Extract the [x, y] coordinate from the center of the cell holding the provided text.  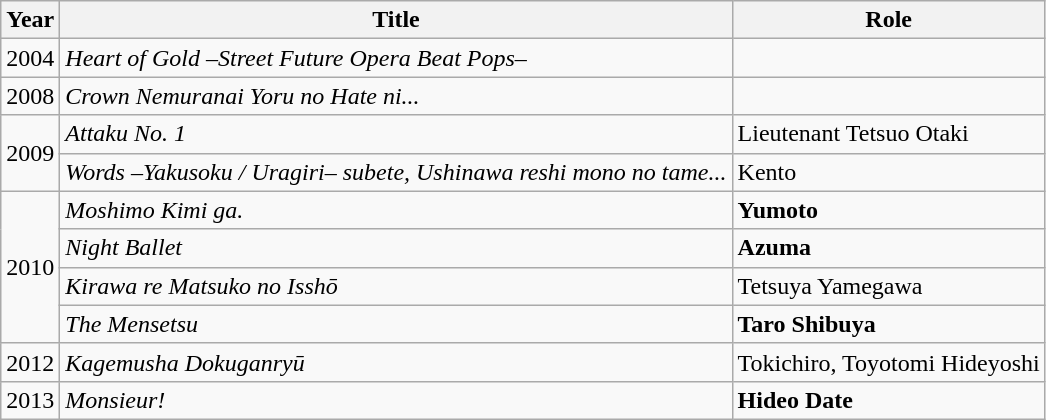
Attaku No. 1 [396, 134]
Heart of Gold –Street Future Opera Beat Pops– [396, 58]
2008 [30, 96]
Taro Shibuya [888, 324]
Year [30, 20]
Azuma [888, 248]
Title [396, 20]
Lieutenant Tetsuo Otaki [888, 134]
Yumoto [888, 210]
Crown Nemuranai Yoru no Hate ni... [396, 96]
2012 [30, 362]
Monsieur! [396, 400]
2004 [30, 58]
Hideo Date [888, 400]
Kagemusha Dokuganryū [396, 362]
2010 [30, 267]
Tetsuya Yamegawa [888, 286]
Tokichiro, Toyotomi Hideyoshi [888, 362]
2013 [30, 400]
The Mensetsu [396, 324]
Moshimo Kimi ga. [396, 210]
Role [888, 20]
Words –Yakusoku / Uragiri– subete, Ushinawa reshi mono no tame... [396, 172]
Kento [888, 172]
2009 [30, 153]
Night Ballet [396, 248]
Kirawa re Matsuko no Isshō [396, 286]
